For the text-containing cell, return its midpoint in (X, Y) coordinate format. 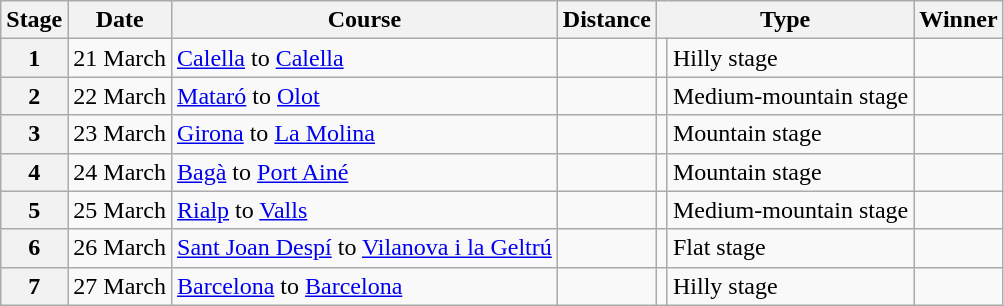
Course (365, 20)
2 (34, 96)
26 March (120, 248)
7 (34, 286)
25 March (120, 210)
Rialp to Valls (365, 210)
Distance (606, 20)
Bagà to Port Ainé (365, 172)
22 March (120, 96)
1 (34, 58)
Calella to Calella (365, 58)
Barcelona to Barcelona (365, 286)
Date (120, 20)
Flat stage (790, 248)
Mataró to Olot (365, 96)
Winner (958, 20)
Girona to La Molina (365, 134)
Sant Joan Despí to Vilanova i la Geltrú (365, 248)
5 (34, 210)
4 (34, 172)
24 March (120, 172)
21 March (120, 58)
Type (784, 20)
Stage (34, 20)
27 March (120, 286)
23 March (120, 134)
3 (34, 134)
6 (34, 248)
